Output the [X, Y] coordinate of the center of the cell containing the given text.  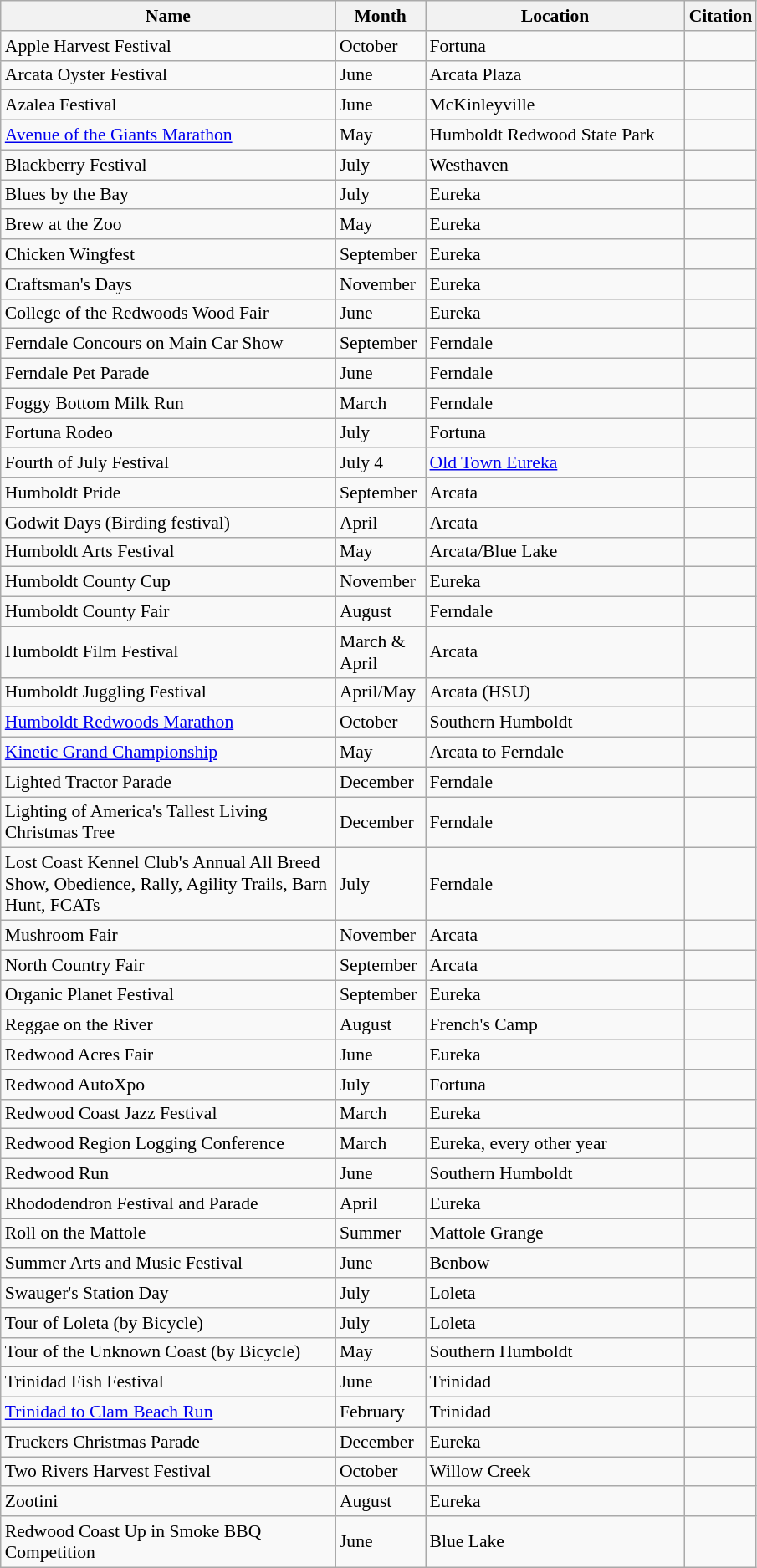
Humboldt Arts Festival [168, 552]
Arcata (HSU) [555, 692]
February [381, 1412]
Tour of Loleta (by Bicycle) [168, 1323]
Humboldt Juggling Festival [168, 692]
Arcata/Blue Lake [555, 552]
Redwood Run [168, 1174]
April/May [381, 692]
Humboldt Redwoods Marathon [168, 723]
Godwit Days (Birding festival) [168, 523]
French's Camp [555, 1025]
Redwood Coast Up in Smoke BBQ Competition [168, 1542]
Trinidad Fish Festival [168, 1382]
Month [381, 16]
Name [168, 16]
Humboldt Film Festival [168, 652]
Mushroom Fair [168, 936]
College of the Redwoods Wood Fair [168, 314]
Tour of the Unknown Coast (by Bicycle) [168, 1352]
McKinleyville [555, 105]
Citation [721, 16]
Lost Coast Kennel Club's Annual All Breed Show, Obedience, Rally, Agility Trails, Barn Hunt, FCATs [168, 885]
Mattole Grange [555, 1233]
Arcata Plaza [555, 75]
Location [555, 16]
Old Town Eureka [555, 463]
March & April [381, 652]
Trinidad to Clam Beach Run [168, 1412]
Redwood Coast Jazz Festival [168, 1114]
North Country Fair [168, 965]
Humboldt Redwood State Park [555, 135]
Brew at the Zoo [168, 225]
Two Rivers Harvest Festival [168, 1472]
Foggy Bottom Milk Run [168, 403]
Rhododendron Festival and Parade [168, 1203]
Reggae on the River [168, 1025]
Zootini [168, 1502]
Redwood Acres Fair [168, 1055]
Swauger's Station Day [168, 1293]
Ferndale Pet Parade [168, 374]
Humboldt County Cup [168, 582]
Arcata Oyster Festival [168, 75]
Lighted Tractor Parade [168, 782]
Fortuna Rodeo [168, 433]
Chicken Wingfest [168, 254]
Arcata to Ferndale [555, 753]
Kinetic Grand Championship [168, 753]
Summer [381, 1233]
Avenue of the Giants Marathon [168, 135]
Roll on the Mattole [168, 1233]
Blackberry Festival [168, 165]
Humboldt Pride [168, 493]
Redwood Region Logging Conference [168, 1144]
Blues by the Bay [168, 195]
Benbow [555, 1264]
Willow Creek [555, 1472]
Organic Planet Festival [168, 995]
Westhaven [555, 165]
Humboldt County Fair [168, 612]
Apple Harvest Festival [168, 46]
Lighting of America's Tallest Living Christmas Tree [168, 823]
Redwood AutoXpo [168, 1085]
Truckers Christmas Parade [168, 1442]
Ferndale Concours on Main Car Show [168, 344]
Blue Lake [555, 1542]
Craftsman's Days [168, 284]
Fourth of July Festival [168, 463]
Summer Arts and Music Festival [168, 1264]
Eureka, every other year [555, 1144]
July 4 [381, 463]
Azalea Festival [168, 105]
